Scan for the cell matching the given text and deliver its (X, Y) coordinate at center. 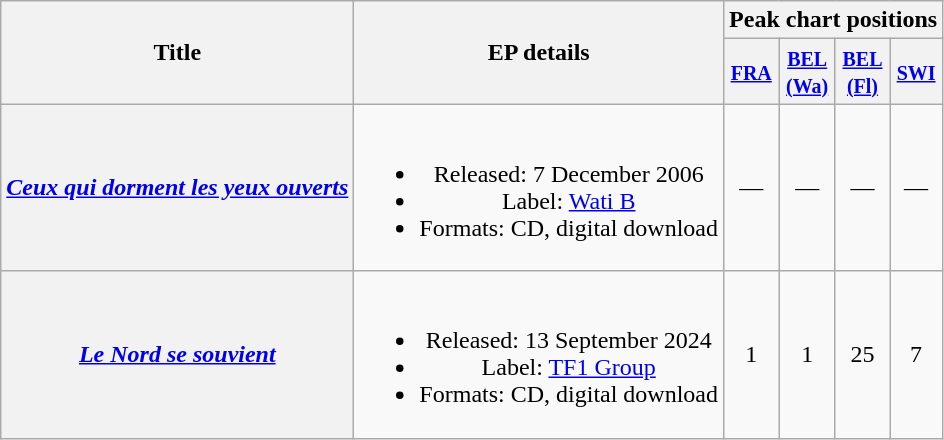
EP details (539, 52)
Le Nord se souvient (178, 354)
BEL(Fl) (862, 72)
25 (862, 354)
7 (916, 354)
Title (178, 52)
SWI (916, 72)
Released: 13 September 2024Label: TF1 GroupFormats: CD, digital download (539, 354)
Released: 7 December 2006Label: Wati BFormats: CD, digital download (539, 188)
Ceux qui dorment les yeux ouverts (178, 188)
FRA (752, 72)
BEL(Wa) (808, 72)
Peak chart positions (834, 20)
